Detect which cell encompasses the target text, then output its [X, Y] center coordinate. 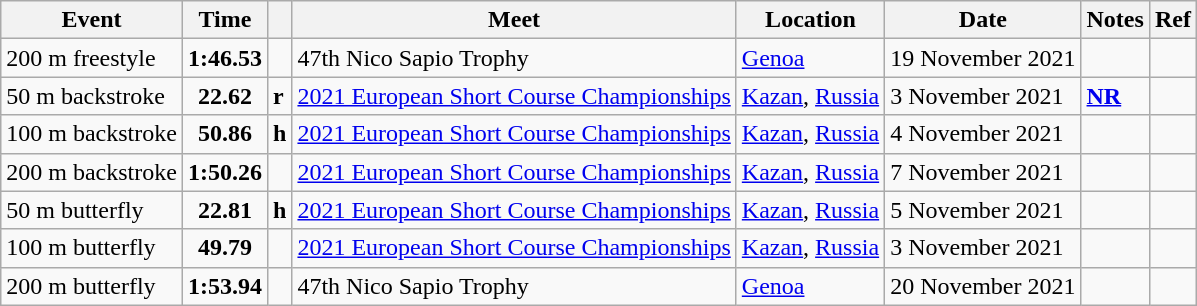
7 November 2021 [983, 172]
200 m butterfly [92, 286]
100 m backstroke [92, 134]
4 November 2021 [983, 134]
50.86 [224, 134]
Meet [514, 20]
200 m backstroke [92, 172]
Notes [1115, 20]
50 m butterfly [92, 210]
Event [92, 20]
NR [1115, 96]
200 m freestyle [92, 58]
49.79 [224, 248]
1:53.94 [224, 286]
5 November 2021 [983, 210]
1:46.53 [224, 58]
Date [983, 20]
r [279, 96]
1:50.26 [224, 172]
22.62 [224, 96]
Ref [1172, 20]
50 m backstroke [92, 96]
19 November 2021 [983, 58]
20 November 2021 [983, 286]
Location [810, 20]
22.81 [224, 210]
Time [224, 20]
100 m butterfly [92, 248]
